Scan for the cell matching the given text and deliver its (X, Y) coordinate at center. 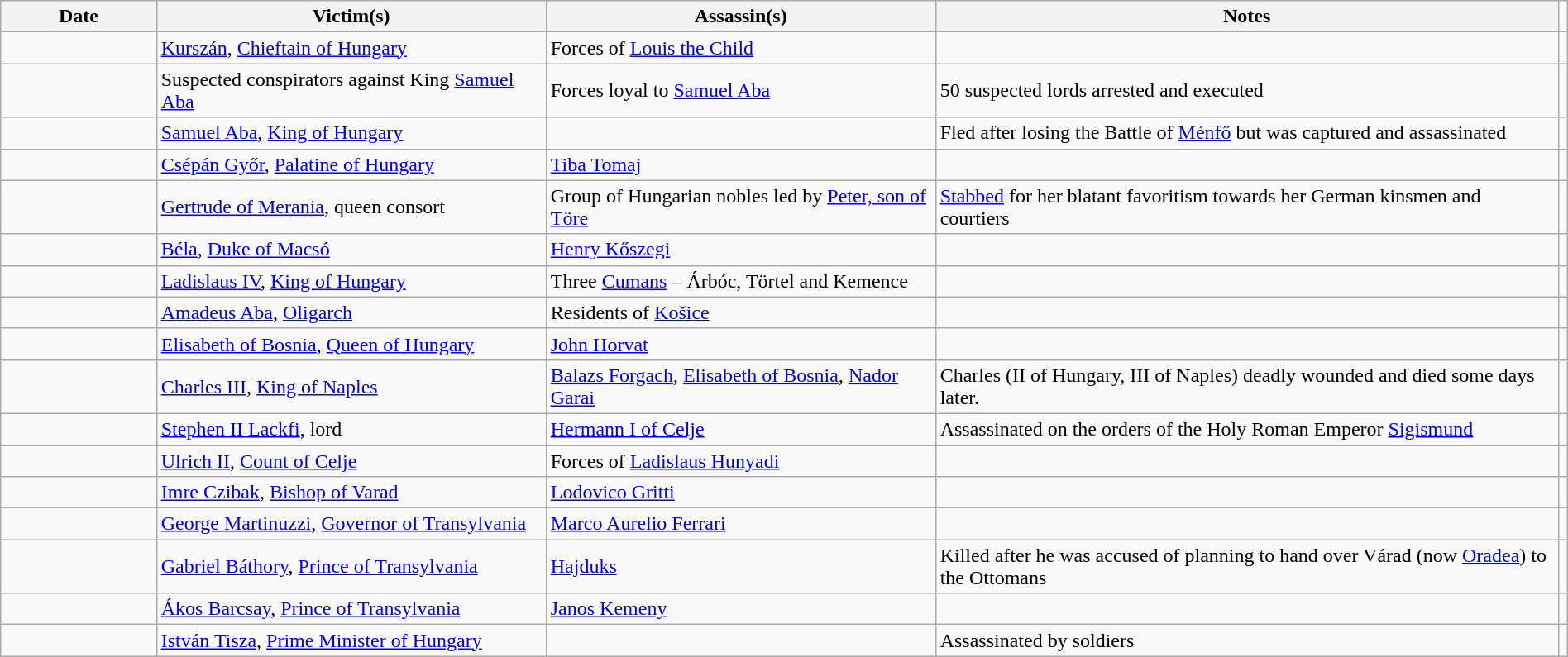
Tiba Tomaj (741, 164)
Group of Hungarian nobles led by Peter, son of Töre (741, 207)
George Martinuzzi, Governor of Transylvania (351, 524)
Stabbed for her blatant favoritism towards her German kinsmen and courtiers (1247, 207)
Assassinated by soldiers (1247, 640)
Hajduks (741, 567)
Forces of Louis the Child (741, 48)
Residents of Košice (741, 312)
Elisabeth of Bosnia, Queen of Hungary (351, 344)
Henry Kőszegi (741, 250)
Victim(s) (351, 17)
Date (79, 17)
Csépán Győr, Palatine of Hungary (351, 164)
Ladislaus IV, King of Hungary (351, 281)
50 suspected lords arrested and executed (1247, 91)
Assassin(s) (741, 17)
Forces of Ladislaus Hunyadi (741, 460)
Béla, Duke of Macsó (351, 250)
Imre Czibak, Bishop of Varad (351, 493)
Amadeus Aba, Oligarch (351, 312)
Forces loyal to Samuel Aba (741, 91)
Ákos Barcsay, Prince of Transylvania (351, 609)
Killed after he was accused of planning to hand over Várad (now Oradea) to the Ottomans (1247, 567)
Assassinated on the orders of the Holy Roman Emperor Sigismund (1247, 429)
Kurszán, Chieftain of Hungary (351, 48)
Janos Kemeny (741, 609)
Stephen II Lackfi, lord (351, 429)
István Tisza, Prime Minister of Hungary (351, 640)
Suspected conspirators against King Samuel Aba (351, 91)
Hermann I of Celje (741, 429)
Samuel Aba, King of Hungary (351, 133)
Three Cumans – Árbóc, Törtel and Kemence (741, 281)
Charles III, King of Naples (351, 387)
Balazs Forgach, Elisabeth of Bosnia, Nador Garai (741, 387)
Fled after losing the Battle of Ménfő but was captured and assassinated (1247, 133)
Lodovico Gritti (741, 493)
Ulrich II, Count of Celje (351, 460)
John Horvat (741, 344)
Charles (II of Hungary, III of Naples) deadly wounded and died some days later. (1247, 387)
Gertrude of Merania, queen consort (351, 207)
Marco Aurelio Ferrari (741, 524)
Gabriel Báthory, Prince of Transylvania (351, 567)
Notes (1247, 17)
